Scan for the cell matching the given text and deliver its [x, y] coordinate at center. 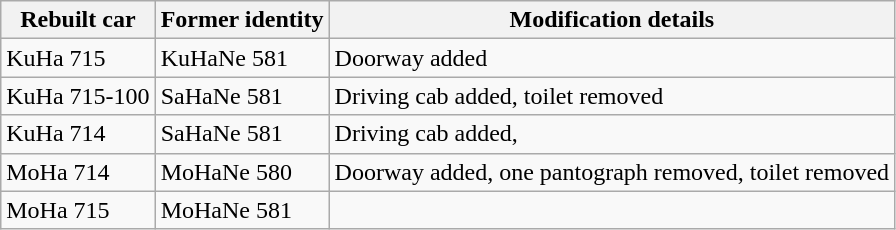
Doorway added, one pantograph removed, toilet removed [612, 172]
MoHa 714 [78, 172]
Doorway added [612, 58]
MoHaNe 581 [242, 210]
Former identity [242, 20]
Rebuilt car [78, 20]
KuHa 715 [78, 58]
KuHaNe 581 [242, 58]
Driving cab added, [612, 134]
MoHa 715 [78, 210]
Modification details [612, 20]
MoHaNe 580 [242, 172]
Driving cab added, toilet removed [612, 96]
KuHa 715-100 [78, 96]
KuHa 714 [78, 134]
